From the cell containing the given text, extract its center point as (X, Y) coordinate. 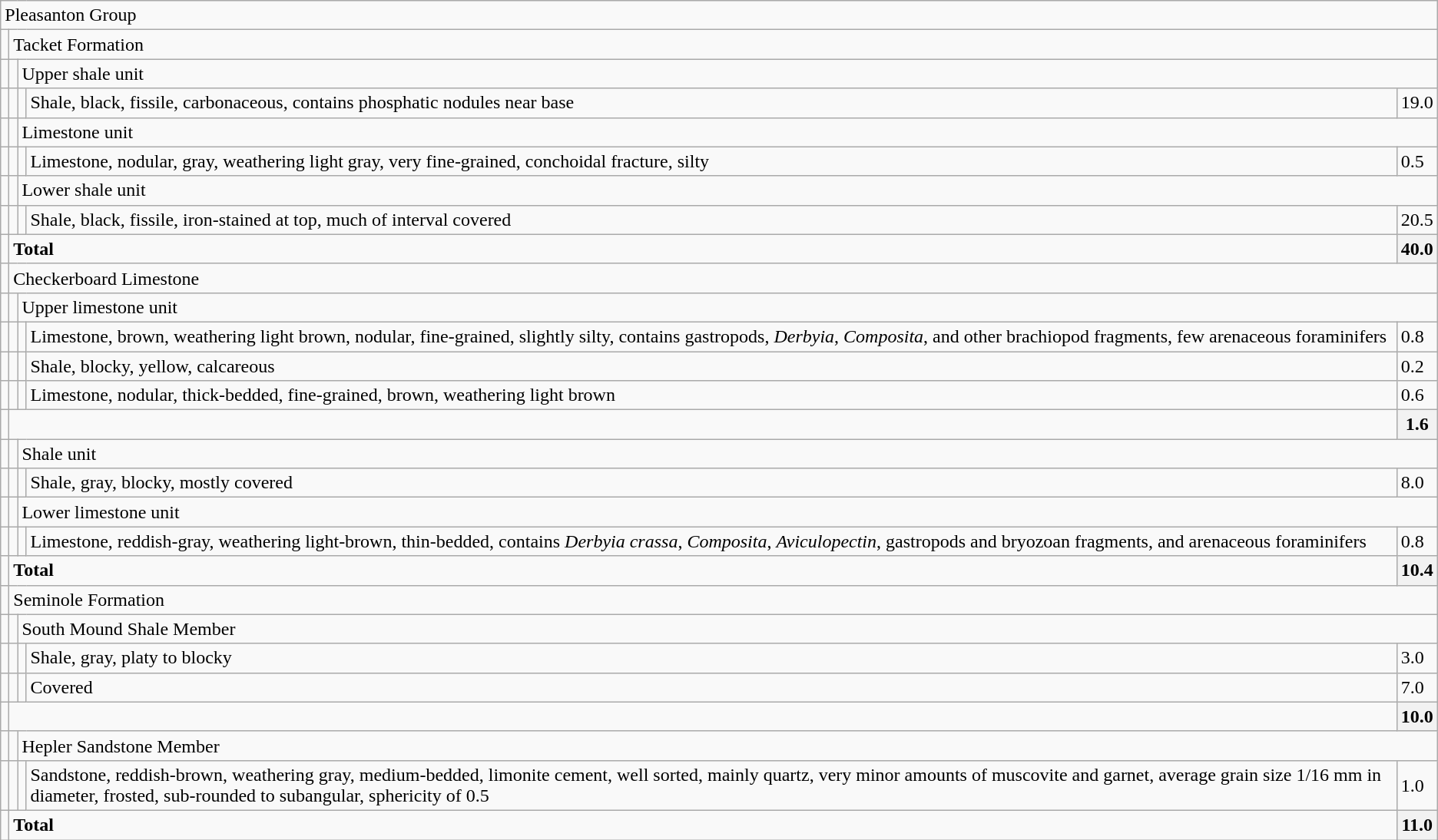
1.0 (1416, 785)
19.0 (1416, 103)
Limestone, nodular, thick-bedded, fine-grained, brown, weathering light brown (711, 395)
8.0 (1416, 483)
0.2 (1416, 366)
0.5 (1416, 161)
Covered (711, 687)
Pleasanton Group (719, 15)
Shale unit (727, 454)
40.0 (1416, 249)
Shale, black, fissile, carbonaceous, contains phosphatic nodules near base (711, 103)
Checkerboard Limestone (724, 278)
Upper shale unit (727, 74)
Lower limestone unit (727, 512)
7.0 (1416, 687)
Seminole Formation (724, 600)
Tacket Formation (724, 45)
Upper limestone unit (727, 307)
Lower shale unit (727, 190)
Shale, blocky, yellow, calcareous (711, 366)
1.6 (1416, 425)
Limestone, nodular, gray, weathering light gray, very fine-grained, conchoidal fracture, silty (711, 161)
Hepler Sandstone Member (727, 746)
20.5 (1416, 220)
10.0 (1416, 716)
3.0 (1416, 658)
0.6 (1416, 395)
10.4 (1416, 570)
Shale, gray, blocky, mostly covered (711, 483)
Shale, black, fissile, iron-stained at top, much of interval covered (711, 220)
Shale, gray, platy to blocky (711, 658)
South Mound Shale Member (727, 629)
11.0 (1416, 825)
Limestone unit (727, 132)
